Output the (x, y) coordinate of the center of the cell containing the given text.  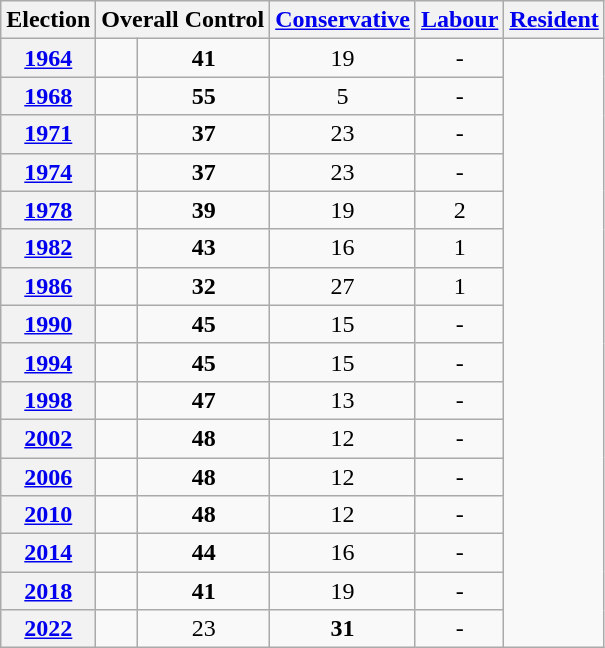
Election (48, 20)
2022 (48, 629)
1974 (48, 172)
1971 (48, 134)
13 (343, 400)
39 (204, 210)
2014 (48, 553)
2 (459, 210)
32 (204, 286)
Overall Control (183, 20)
1978 (48, 210)
47 (204, 400)
1982 (48, 248)
43 (204, 248)
2018 (48, 591)
5 (343, 96)
Labour (459, 20)
55 (204, 96)
1968 (48, 96)
2010 (48, 515)
27 (343, 286)
2002 (48, 438)
31 (343, 629)
1998 (48, 400)
1990 (48, 324)
1994 (48, 362)
1964 (48, 58)
44 (204, 553)
1986 (48, 286)
2006 (48, 477)
Resident (554, 20)
Conservative (343, 20)
